Detect which cell encompasses the target text, then output its [X, Y] center coordinate. 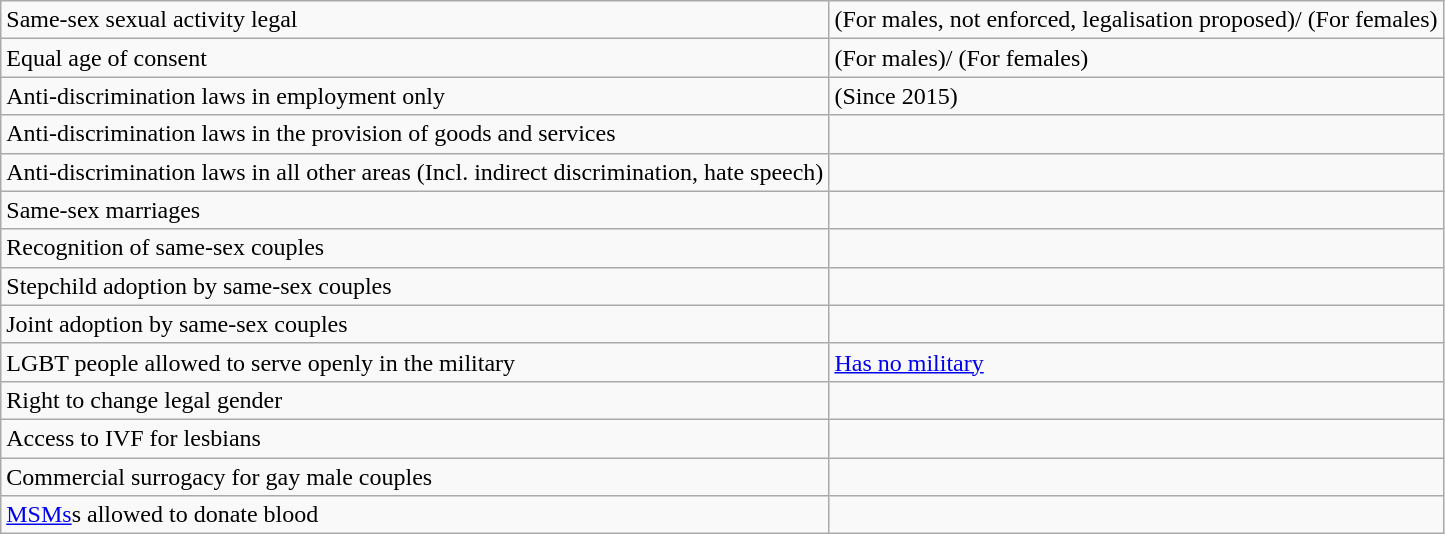
MSMss allowed to donate blood [415, 515]
(For males)/ (For females) [1136, 58]
Anti-discrimination laws in the provision of goods and services [415, 134]
Same-sex sexual activity legal [415, 20]
Equal age of consent [415, 58]
Access to IVF for lesbians [415, 438]
LGBT people allowed to serve openly in the military [415, 362]
Same-sex marriages [415, 210]
Joint adoption by same-sex couples [415, 324]
(For males, not enforced, legalisation proposed)/ (For females) [1136, 20]
Commercial surrogacy for gay male couples [415, 477]
Anti-discrimination laws in all other areas (Incl. indirect discrimination, hate speech) [415, 172]
(Since 2015) [1136, 96]
Right to change legal gender [415, 400]
Stepchild adoption by same-sex couples [415, 286]
Recognition of same-sex couples [415, 248]
Anti-discrimination laws in employment only [415, 96]
Has no military [1136, 362]
